Determine the (X, Y) coordinate at the center of the cell enclosing the given text.  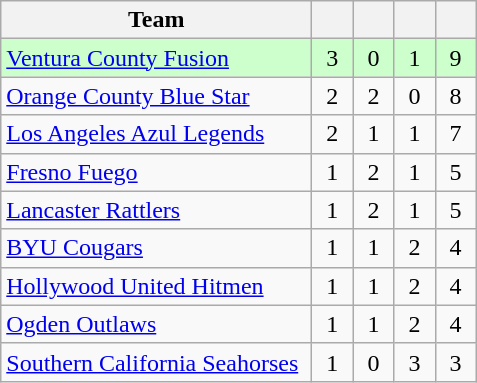
Los Angeles Azul Legends (156, 134)
Team (156, 20)
BYU Cougars (156, 248)
Orange County Blue Star (156, 96)
Ventura County Fusion (156, 58)
9 (456, 58)
Southern California Seahorses (156, 362)
Hollywood United Hitmen (156, 286)
7 (456, 134)
Lancaster Rattlers (156, 210)
8 (456, 96)
Fresno Fuego (156, 172)
Ogden Outlaws (156, 324)
